Scan for the cell matching the given text and deliver its [X, Y] coordinate at center. 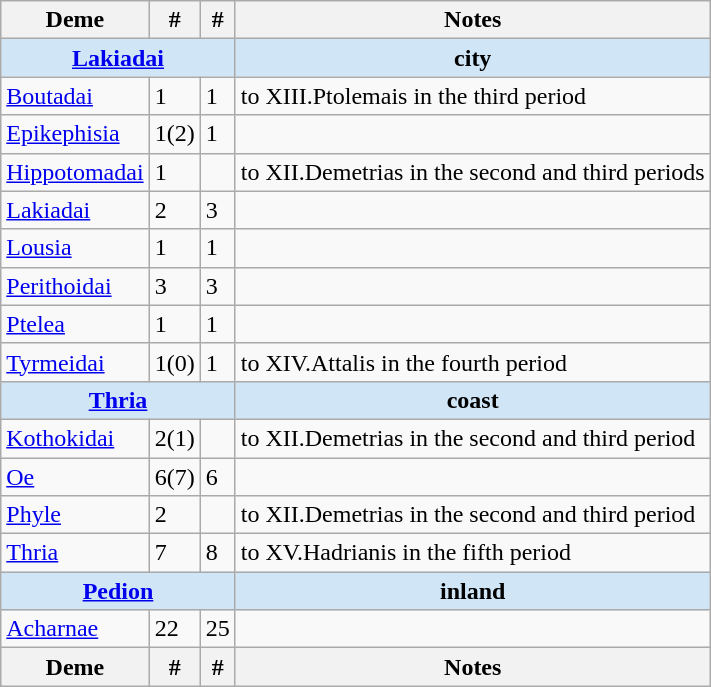
Tyrmeidai [75, 362]
Epikephisia [75, 134]
Acharnae [75, 629]
7 [174, 553]
inland [472, 591]
Perithoidai [75, 286]
Oe [75, 477]
Lousia [75, 248]
8 [218, 553]
Ptelea [75, 324]
25 [218, 629]
to XIV.Attalis in the fourth period [472, 362]
city [472, 58]
6(7) [174, 477]
Phyle [75, 515]
6 [218, 477]
1(0) [174, 362]
to XII.Demetrias in the second and third periods [472, 172]
coast [472, 400]
22 [174, 629]
1(2) [174, 134]
Hippotomadai [75, 172]
Pedion [118, 591]
2(1) [174, 438]
Boutadai [75, 96]
Kothokidai [75, 438]
to XV.Hadrianis in the fifth period [472, 553]
to XIII.Ptolemais in the third period [472, 96]
